Return (X, Y) of the center of cell containing provided text 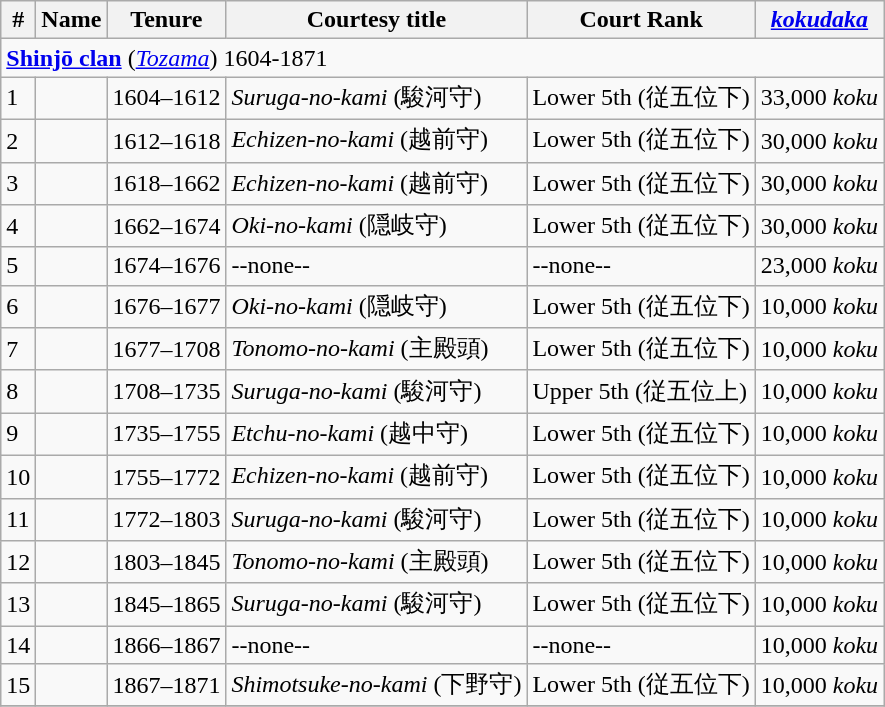
11 (18, 520)
13 (18, 604)
1 (18, 98)
8 (18, 392)
7 (18, 350)
1755–1772 (166, 476)
15 (18, 686)
1867–1871 (166, 686)
1604–1612 (166, 98)
3 (18, 184)
kokudaka (819, 20)
1676–1677 (166, 306)
1845–1865 (166, 604)
Etchu-no-kami (越中守) (376, 434)
Courtesy title (376, 20)
1677–1708 (166, 350)
6 (18, 306)
1866–1867 (166, 645)
2 (18, 140)
1674–1676 (166, 266)
Upper 5th (従五位上) (641, 392)
12 (18, 562)
5 (18, 266)
1618–1662 (166, 184)
# (18, 20)
Name (72, 20)
4 (18, 226)
Tenure (166, 20)
1772–1803 (166, 520)
14 (18, 645)
23,000 koku (819, 266)
Shimotsuke-no-kami (下野守) (376, 686)
1612–1618 (166, 140)
1708–1735 (166, 392)
1735–1755 (166, 434)
1662–1674 (166, 226)
Shinjō clan (Tozama) 1604-1871 (442, 58)
33,000 koku (819, 98)
1803–1845 (166, 562)
9 (18, 434)
Court Rank (641, 20)
10 (18, 476)
